Determine the [x, y] coordinate at the center of the cell enclosing the given text.  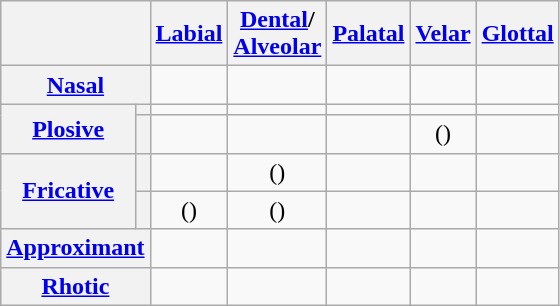
Dental/Alveolar [278, 34]
Fricative [68, 191]
Labial [189, 34]
Nasal [76, 85]
Palatal [368, 34]
Plosive [68, 128]
Velar [443, 34]
Approximant [76, 248]
Glottal [518, 34]
Rhotic [76, 286]
